Extract the (x, y) coordinate from the center of the cell holding the provided text.  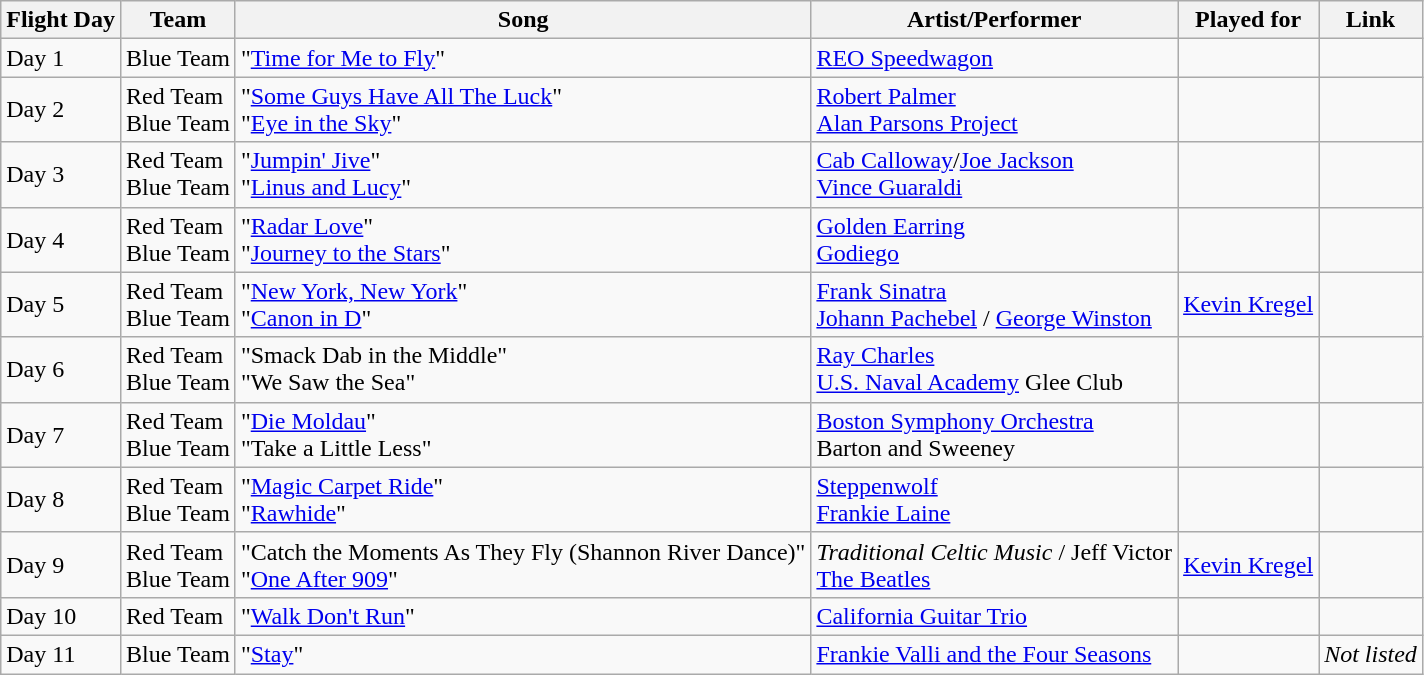
REO Speedwagon (994, 58)
California Guitar Trio (994, 616)
Link (1371, 20)
"Stay" (522, 654)
"Magic Carpet Ride" "Rawhide" (522, 500)
Day 11 (61, 654)
Day 10 (61, 616)
Flight Day (61, 20)
Cab Calloway/Joe Jackson Vince Guaraldi (994, 174)
"Catch the Moments As They Fly (Shannon River Dance)" "One After 909" (522, 564)
Song (522, 20)
Day 8 (61, 500)
"Radar Love" "Journey to the Stars" (522, 240)
Ray Charles U.S. Naval Academy Glee Club (994, 370)
Day 4 (61, 240)
Frank Sinatra Johann Pachebel / George Winston (994, 304)
Not listed (1371, 654)
Day 1 (61, 58)
Day 5 (61, 304)
"Die Moldau" "Take a Little Less" (522, 434)
Robert Palmer Alan Parsons Project (994, 110)
Artist/Performer (994, 20)
Traditional Celtic Music / Jeff Victor The Beatles (994, 564)
Boston Symphony Orchestra Barton and Sweeney (994, 434)
Steppenwolf Frankie Laine (994, 500)
Golden Earring Godiego (994, 240)
Frankie Valli and the Four Seasons (994, 654)
Day 9 (61, 564)
Day 7 (61, 434)
Day 6 (61, 370)
"Smack Dab in the Middle" "We Saw the Sea" (522, 370)
Team (178, 20)
Day 2 (61, 110)
"Jumpin' Jive" "Linus and Lucy" (522, 174)
"New York, New York" "Canon in D" (522, 304)
"Some Guys Have All The Luck" "Eye in the Sky" (522, 110)
Played for (1248, 20)
"Walk Don't Run" (522, 616)
Day 3 (61, 174)
Red Team (178, 616)
"Time for Me to Fly" (522, 58)
